Capture the cell that displays the provided text and extract its (x, y) central coordinate. 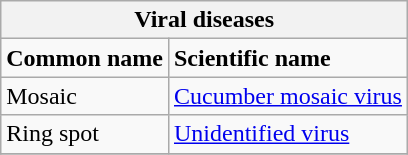
Ring spot (85, 134)
Unidentified virus (288, 134)
Cucumber mosaic virus (288, 96)
Common name (85, 58)
Mosaic (85, 96)
Viral diseases (204, 20)
Scientific name (288, 58)
